Search for the cell housing the specified text and yield its [X, Y] center coordinate. 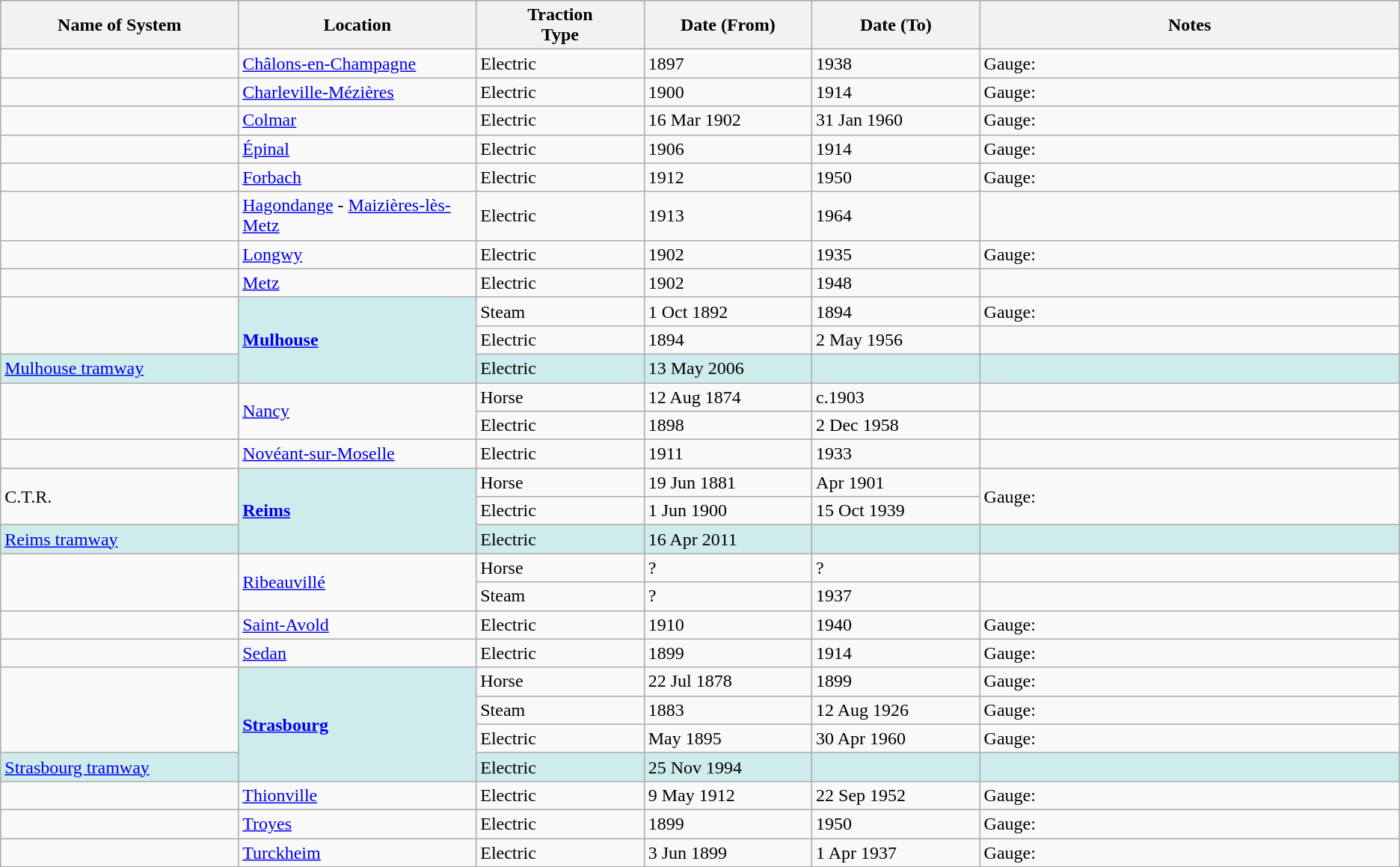
22 Jul 1878 [728, 681]
Notes [1189, 25]
12 Aug 1874 [728, 397]
30 Apr 1960 [896, 738]
1883 [728, 710]
Sedan [357, 653]
Saint-Avold [357, 625]
Metz [357, 283]
1938 [896, 64]
Turckheim [357, 852]
Châlons-en-Champagne [357, 64]
Location [357, 25]
Mulhouse [357, 340]
1940 [896, 625]
1935 [896, 254]
Apr 1901 [896, 482]
1910 [728, 625]
Ribeauvillé [357, 582]
9 May 1912 [728, 795]
Troyes [357, 824]
Strasbourg tramway [120, 767]
Hagondange - Maizières-lès-Metz [357, 215]
25 Nov 1994 [728, 767]
May 1895 [728, 738]
1911 [728, 454]
2 Dec 1958 [896, 426]
1 Apr 1937 [896, 852]
3 Jun 1899 [728, 852]
16 Apr 2011 [728, 539]
1933 [896, 454]
Épinal [357, 149]
Reims tramway [120, 539]
c.1903 [896, 397]
Strasbourg [357, 724]
Forbach [357, 177]
22 Sep 1952 [896, 795]
1937 [896, 596]
13 May 2006 [728, 368]
16 Mar 1902 [728, 120]
Date (From) [728, 25]
C.T.R. [120, 497]
Name of System [120, 25]
Nancy [357, 411]
Charleville-Mézières [357, 92]
Longwy [357, 254]
Mulhouse tramway [120, 368]
1898 [728, 426]
1906 [728, 149]
Colmar [357, 120]
1897 [728, 64]
12 Aug 1926 [896, 710]
Reims [357, 511]
1913 [728, 215]
19 Jun 1881 [728, 482]
2 May 1956 [896, 340]
Date (To) [896, 25]
TractionType [560, 25]
1 Jun 1900 [728, 511]
1900 [728, 92]
Thionville [357, 795]
31 Jan 1960 [896, 120]
1912 [728, 177]
1 Oct 1892 [728, 311]
Novéant-sur-Moselle [357, 454]
1964 [896, 215]
15 Oct 1939 [896, 511]
1948 [896, 283]
